Search for the cell housing the specified text and yield its [X, Y] center coordinate. 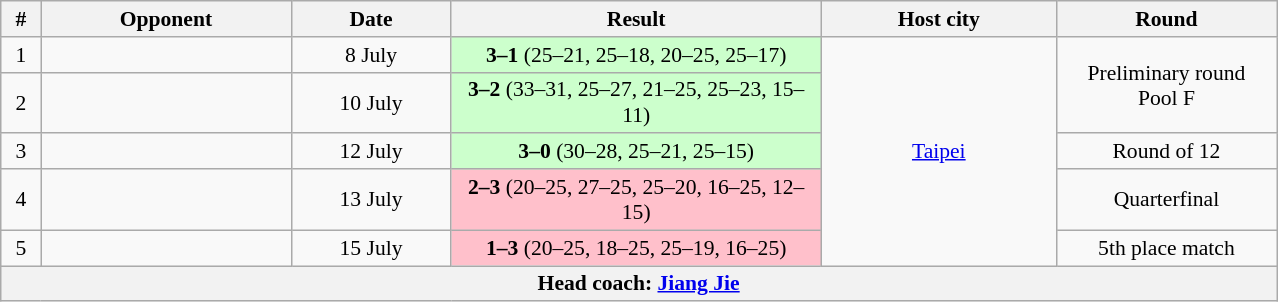
15 July [371, 248]
Host city [938, 19]
1 [21, 55]
2 [21, 102]
8 July [371, 55]
Preliminary roundPool F [1166, 86]
Taipei [938, 152]
2–3 (20–25, 27–25, 25–20, 16–25, 12–15) [636, 200]
13 July [371, 200]
12 July [371, 152]
10 July [371, 102]
3–0 (30–28, 25–21, 25–15) [636, 152]
Quarterfinal [1166, 200]
3 [21, 152]
Date [371, 19]
5th place match [1166, 248]
5 [21, 248]
Opponent [166, 19]
4 [21, 200]
3–2 (33–31, 25–27, 21–25, 25–23, 15–11) [636, 102]
Head coach: Jiang Jie [639, 284]
1–3 (20–25, 18–25, 25–19, 16–25) [636, 248]
3–1 (25–21, 25–18, 20–25, 25–17) [636, 55]
# [21, 19]
Round [1166, 19]
Result [636, 19]
Round of 12 [1166, 152]
